Detect which cell encompasses the target text, then output its (X, Y) center coordinate. 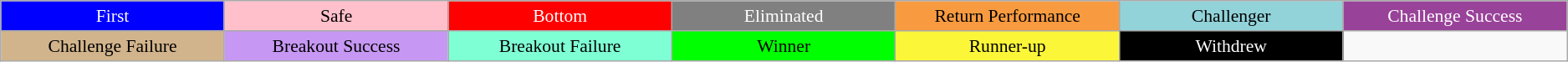
Challenge Failure (113, 46)
Breakout Success (336, 46)
Breakout Failure (560, 46)
First (113, 16)
Runner-up (1008, 46)
Return Performance (1008, 16)
Winner (784, 46)
Bottom (560, 16)
Challenger (1231, 16)
Withdrew (1231, 46)
Eliminated (784, 16)
Challenge Success (1455, 16)
Safe (336, 16)
